Detect which cell encompasses the target text, then output its [X, Y] center coordinate. 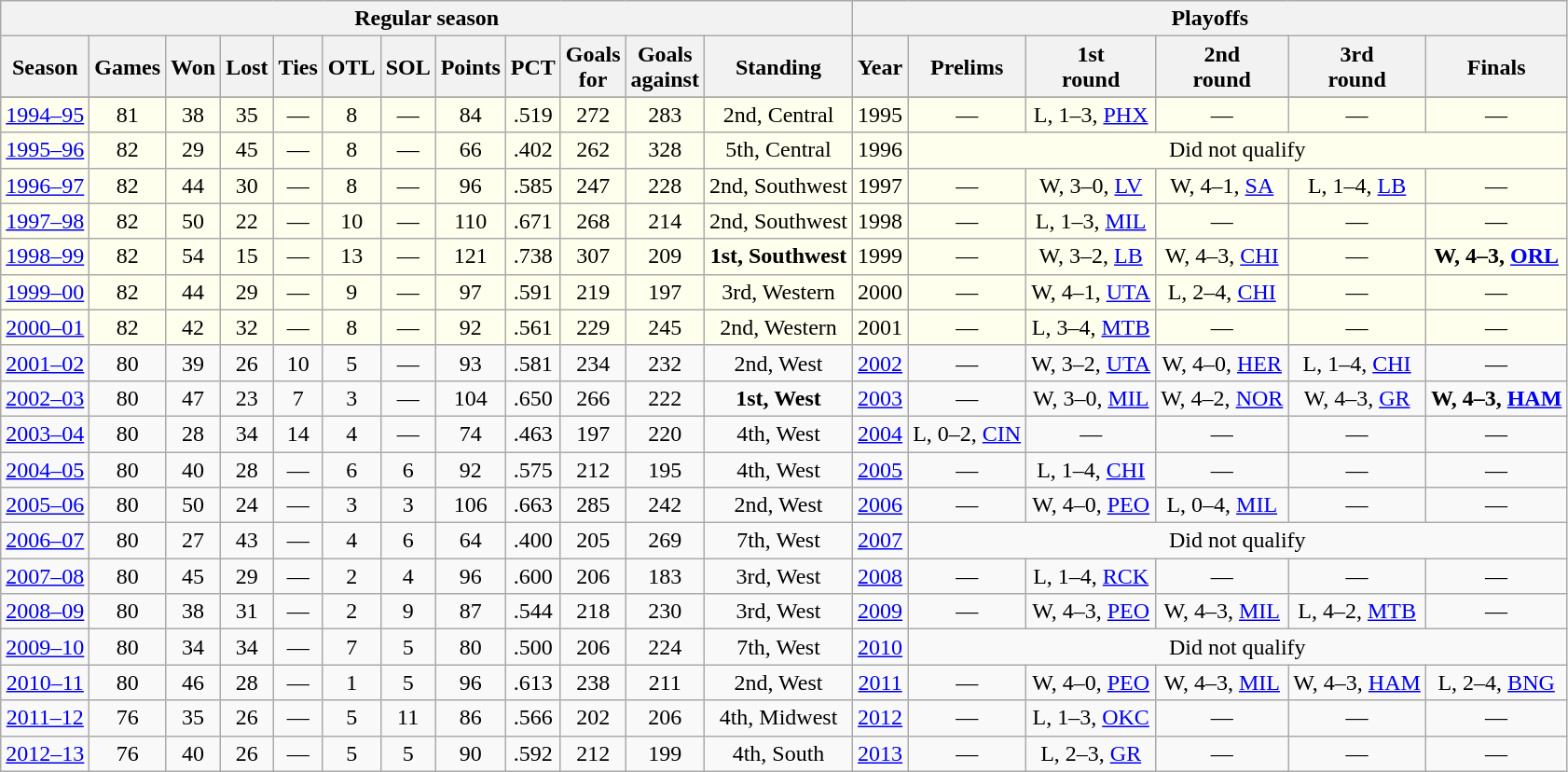
2010–11 [45, 682]
2012–13 [45, 753]
2ndround [1222, 67]
.400 [533, 541]
214 [665, 221]
PCT [533, 67]
2000 [880, 292]
W, 3–0, LV [1091, 186]
2013 [880, 753]
L, 1–3, MIL [1091, 221]
Year [880, 67]
272 [593, 115]
2009 [880, 612]
L, 1–4, LB [1357, 186]
266 [593, 398]
42 [194, 327]
220 [665, 434]
1997–98 [45, 221]
2006–07 [45, 541]
L, 1–3, PHX [1091, 115]
229 [593, 327]
81 [128, 115]
.500 [533, 647]
2nd, Central [777, 115]
3rd, Western [777, 292]
W, 4–1, UTA [1091, 292]
OTL [351, 67]
2006 [880, 505]
.566 [533, 718]
11 [408, 718]
211 [665, 682]
268 [593, 221]
97 [470, 292]
Goalsagainst [665, 67]
Playoffs [1210, 19]
64 [470, 541]
Season [45, 67]
.738 [533, 256]
SOL [408, 67]
1999 [880, 256]
2002 [880, 363]
66 [470, 150]
234 [593, 363]
.463 [533, 434]
238 [593, 682]
1st, Southwest [777, 256]
W, 3–2, LB [1091, 256]
222 [665, 398]
46 [194, 682]
87 [470, 612]
.402 [533, 150]
27 [194, 541]
W, 4–3, CHI [1222, 256]
32 [247, 327]
2005–06 [45, 505]
Points [470, 67]
219 [593, 292]
195 [665, 469]
2001 [880, 327]
4th, South [777, 753]
110 [470, 221]
L, 0–2, CIN [968, 434]
283 [665, 115]
22 [247, 221]
2004 [880, 434]
1st, West [777, 398]
Standing [777, 67]
285 [593, 505]
2007–08 [45, 576]
L, 2–3, GR [1091, 753]
Lost [247, 67]
230 [665, 612]
.592 [533, 753]
84 [470, 115]
.585 [533, 186]
90 [470, 753]
W, 3–0, MIL [1091, 398]
1995 [880, 115]
1994–95 [45, 115]
23 [247, 398]
W, 4–3, ORL [1496, 256]
W, 4–0, HER [1222, 363]
47 [194, 398]
54 [194, 256]
31 [247, 612]
Games [128, 67]
.613 [533, 682]
1 [351, 682]
13 [351, 256]
2003–04 [45, 434]
1996 [880, 150]
L, 2–4, CHI [1222, 292]
218 [593, 612]
328 [665, 150]
W, 4–2, NOR [1222, 398]
.671 [533, 221]
74 [470, 434]
.519 [533, 115]
.581 [533, 363]
39 [194, 363]
.663 [533, 505]
.591 [533, 292]
Won [194, 67]
269 [665, 541]
245 [665, 327]
1995–96 [45, 150]
121 [470, 256]
104 [470, 398]
W, 4–3, PEO [1091, 612]
2008 [880, 576]
Goalsfor [593, 67]
2002–03 [45, 398]
14 [298, 434]
2012 [880, 718]
1997 [880, 186]
86 [470, 718]
.561 [533, 327]
4th, Midwest [777, 718]
1999–00 [45, 292]
2011 [880, 682]
L, 0–4, MIL [1222, 505]
30 [247, 186]
1998 [880, 221]
202 [593, 718]
15 [247, 256]
43 [247, 541]
2nd, Western [777, 327]
2000–01 [45, 327]
2011–12 [45, 718]
1996–97 [45, 186]
5th, Central [777, 150]
247 [593, 186]
Finals [1496, 67]
2003 [880, 398]
.600 [533, 576]
1998–99 [45, 256]
106 [470, 505]
L, 1–4, RCK [1091, 576]
2004–05 [45, 469]
W, 4–1, SA [1222, 186]
205 [593, 541]
209 [665, 256]
2008–09 [45, 612]
.650 [533, 398]
242 [665, 505]
262 [593, 150]
2009–10 [45, 647]
183 [665, 576]
2007 [880, 541]
199 [665, 753]
2001–02 [45, 363]
93 [470, 363]
224 [665, 647]
L, 4–2, MTB [1357, 612]
L, 3–4, MTB [1091, 327]
2005 [880, 469]
232 [665, 363]
L, 2–4, BNG [1496, 682]
W, 4–3, GR [1357, 398]
.544 [533, 612]
Regular season [427, 19]
Prelims [968, 67]
W, 3–2, UTA [1091, 363]
3rdround [1357, 67]
2010 [880, 647]
24 [247, 505]
1stround [1091, 67]
Ties [298, 67]
.575 [533, 469]
L, 1–3, OKC [1091, 718]
307 [593, 256]
228 [665, 186]
